Return [x, y] of the center of cell containing provided text 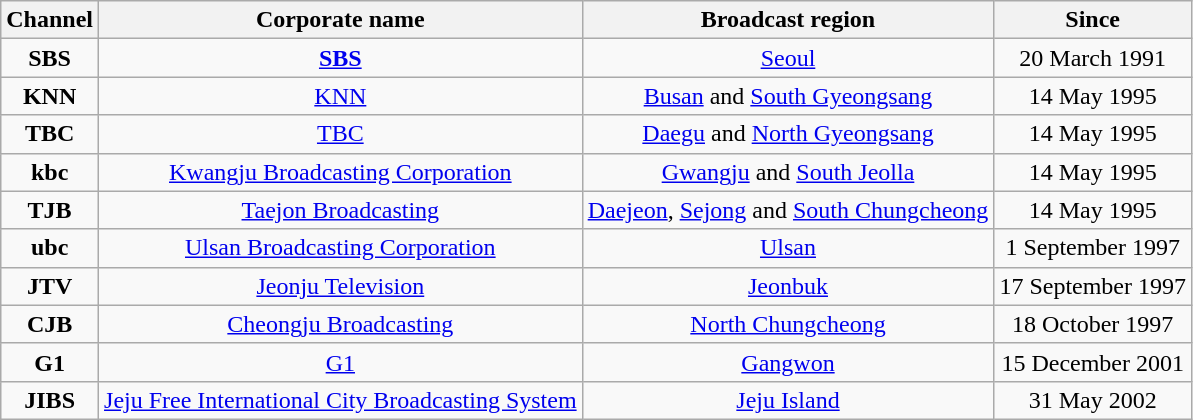
Channel [50, 20]
kbc [50, 172]
17 September 1997 [1093, 286]
1 September 1997 [1093, 248]
Broadcast region [788, 20]
ubc [50, 248]
Ulsan [788, 248]
20 March 1991 [1093, 58]
JIBS [50, 400]
15 December 2001 [1093, 362]
31 May 2002 [1093, 400]
Corporate name [341, 20]
Jeju Island [788, 400]
Cheongju Broadcasting [341, 324]
JTV [50, 286]
Busan and South Gyeongsang [788, 96]
Gwangju and South Jeolla [788, 172]
Jeju Free International City Broadcasting System [341, 400]
Seoul [788, 58]
Daegu and North Gyeongsang [788, 134]
Gangwon [788, 362]
Since [1093, 20]
Daejeon, Sejong and South Chungcheong [788, 210]
18 October 1997 [1093, 324]
North Chungcheong [788, 324]
TJB [50, 210]
Ulsan Broadcasting Corporation [341, 248]
Taejon Broadcasting [341, 210]
Kwangju Broadcasting Corporation [341, 172]
Jeonbuk [788, 286]
Jeonju Television [341, 286]
CJB [50, 324]
